Pinpoint the cell where the given text exists, returning its (x, y) midpoint coordinate. 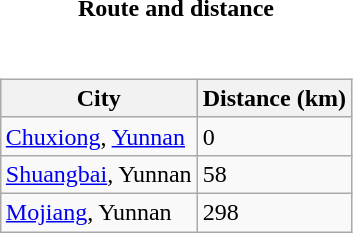
58 (274, 174)
Chuxiong, Yunnan (98, 136)
0 (274, 136)
City (98, 98)
298 (274, 212)
Mojiang, Yunnan (98, 212)
Distance (km) (274, 98)
Shuangbai, Yunnan (98, 174)
